Capture the cell that displays the provided text and extract its (X, Y) central coordinate. 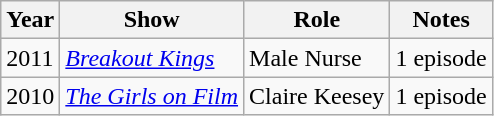
Show (152, 20)
2010 (30, 96)
Breakout Kings (152, 58)
Role (317, 20)
Year (30, 20)
Male Nurse (317, 58)
The Girls on Film (152, 96)
Claire Keesey (317, 96)
2011 (30, 58)
Notes (441, 20)
